Scan for the cell matching the given text and deliver its [X, Y] coordinate at center. 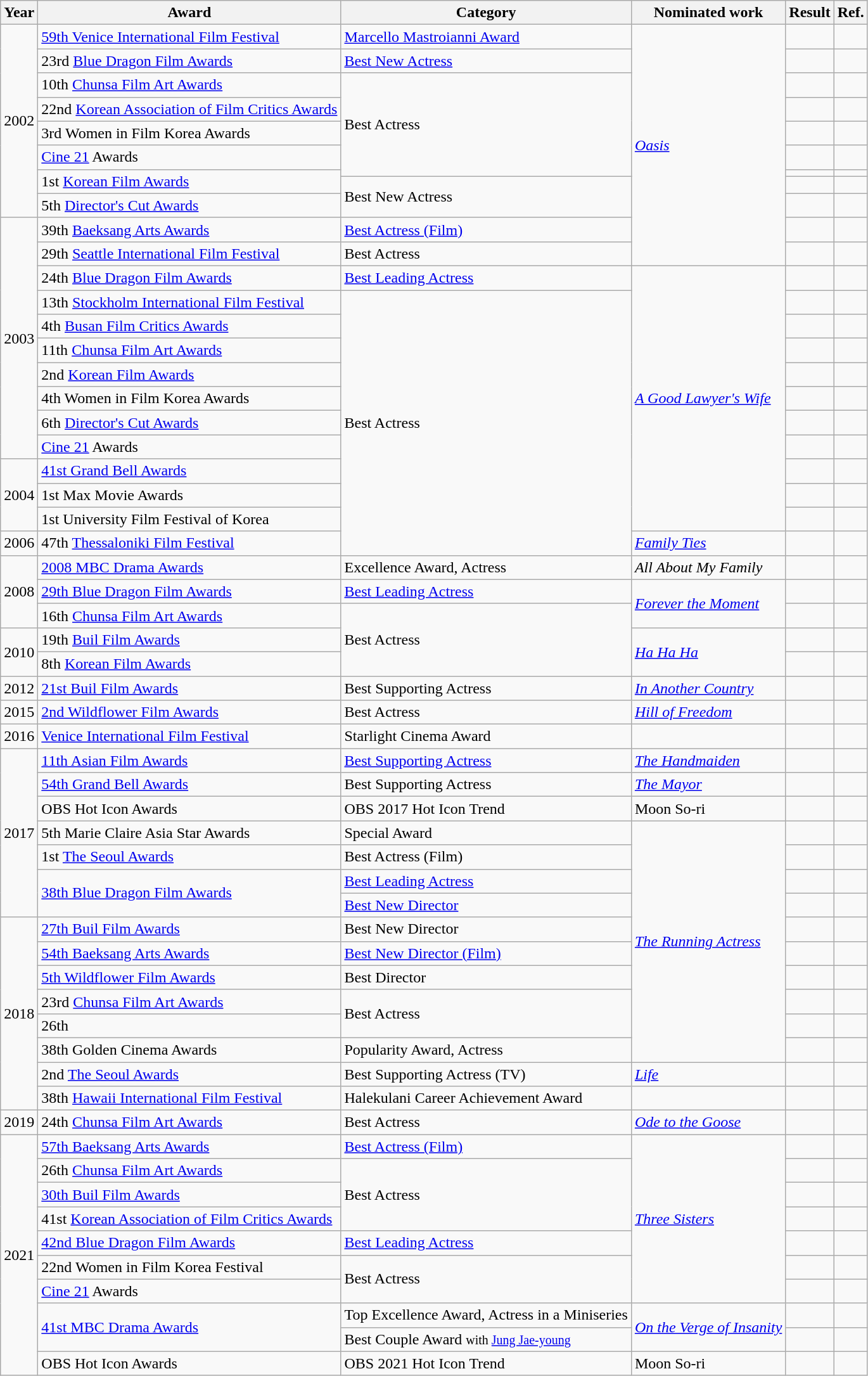
10th Chunsa Film Art Awards [189, 85]
22nd Korean Association of Film Critics Awards [189, 109]
26th [189, 1026]
2nd Korean Film Awards [189, 375]
13th Stockholm International Film Festival [189, 302]
Ref. [850, 13]
Oasis [708, 146]
Best New Director (Film) [486, 953]
2nd Wildflower Film Awards [189, 712]
2021 [19, 1255]
41st MBC Drama Awards [189, 1327]
19th Buil Film Awards [189, 640]
Excellence Award, Actress [486, 567]
Nominated work [708, 13]
OBS 2017 Hot Icon Trend [486, 809]
2018 [19, 1013]
2017 [19, 833]
The Mayor [708, 785]
2008 [19, 591]
5th Director's Cut Awards [189, 205]
11th Chunsa Film Art Awards [189, 350]
1st The Seoul Awards [189, 857]
All About My Family [708, 567]
24th Blue Dragon Film Awards [189, 278]
6th Director's Cut Awards [189, 423]
21st Buil Film Awards [189, 688]
27th Buil Film Awards [189, 929]
In Another Country [708, 688]
Life [708, 1074]
2015 [19, 712]
39th Baeksang Arts Awards [189, 229]
2003 [19, 338]
29th Blue Dragon Film Awards [189, 591]
2002 [19, 121]
On the Verge of Insanity [708, 1327]
1st University Film Festival of Korea [189, 519]
8th Korean Film Awards [189, 664]
2nd The Seoul Awards [189, 1074]
Special Award [486, 833]
Marcello Mastroianni Award [486, 37]
2006 [19, 543]
54th Baeksang Arts Awards [189, 953]
4th Women in Film Korea Awards [189, 399]
Three Sisters [708, 1219]
5th Marie Claire Asia Star Awards [189, 833]
38th Blue Dragon Film Awards [189, 893]
Starlight Cinema Award [486, 736]
24th Chunsa Film Art Awards [189, 1122]
1st Korean Film Awards [189, 181]
2019 [19, 1122]
2008 MBC Drama Awards [189, 567]
Hill of Freedom [708, 712]
16th Chunsa Film Art Awards [189, 615]
41st Korean Association of Film Critics Awards [189, 1219]
The Running Actress [708, 942]
23rd Blue Dragon Film Awards [189, 61]
A Good Lawyer's Wife [708, 398]
3rd Women in Film Korea Awards [189, 133]
30th Buil Film Awards [189, 1195]
2012 [19, 688]
Ha Ha Ha [708, 652]
The Handmaiden [708, 761]
38th Hawaii International Film Festival [189, 1098]
Venice International Film Festival [189, 736]
Forever the Moment [708, 603]
2016 [19, 736]
Award [189, 13]
Result [810, 13]
Best Supporting Actress (TV) [486, 1074]
Best Director [486, 977]
4th Busan Film Critics Awards [189, 326]
Top Excellence Award, Actress in a Miniseries [486, 1315]
OBS 2021 Hot Icon Trend [486, 1363]
2004 [19, 495]
Best Couple Award with Jung Jae-young [486, 1339]
11th Asian Film Awards [189, 761]
Halekulani Career Achievement Award [486, 1098]
22nd Women in Film Korea Festival [189, 1267]
Ode to the Goose [708, 1122]
Popularity Award, Actress [486, 1050]
38th Golden Cinema Awards [189, 1050]
26th Chunsa Film Art Awards [189, 1171]
2010 [19, 652]
47th Thessaloniki Film Festival [189, 543]
1st Max Movie Awards [189, 495]
Category [486, 13]
57th Baeksang Arts Awards [189, 1147]
59th Venice International Film Festival [189, 37]
Year [19, 13]
5th Wildflower Film Awards [189, 977]
54th Grand Bell Awards [189, 785]
23rd Chunsa Film Art Awards [189, 1001]
29th Seattle International Film Festival [189, 254]
42nd Blue Dragon Film Awards [189, 1243]
41st Grand Bell Awards [189, 471]
Family Ties [708, 543]
